Capture the cell that displays the provided text and extract its [X, Y] central coordinate. 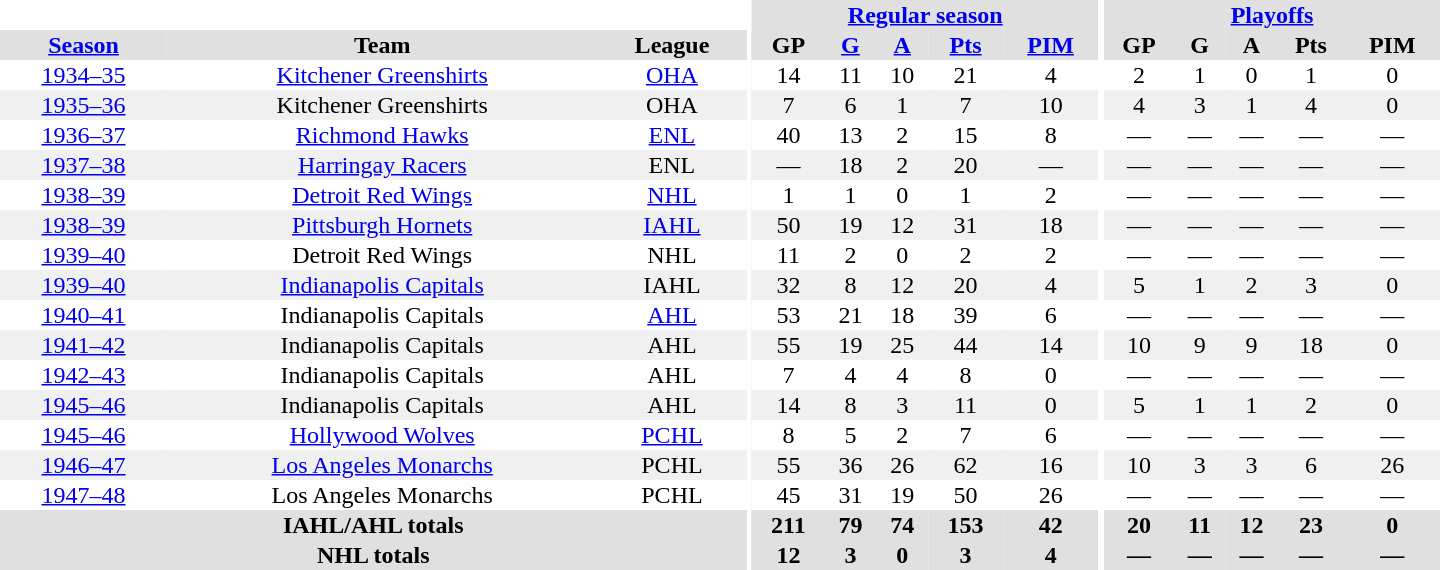
Richmond Hawks [382, 135]
39 [966, 315]
1942–43 [84, 375]
Hollywood Wolves [382, 435]
36 [851, 465]
League [672, 45]
44 [966, 345]
79 [851, 525]
23 [1310, 525]
211 [788, 525]
42 [1050, 525]
Regular season [925, 15]
13 [851, 135]
62 [966, 465]
Playoffs [1272, 15]
40 [788, 135]
1947–48 [84, 495]
15 [966, 135]
53 [788, 315]
1946–47 [84, 465]
16 [1050, 465]
1937–38 [84, 165]
Harringay Racers [382, 165]
1940–41 [84, 315]
Pittsburgh Hornets [382, 225]
32 [788, 285]
IAHL/AHL totals [373, 525]
153 [966, 525]
1935–36 [84, 105]
25 [902, 345]
Team [382, 45]
1934–35 [84, 75]
45 [788, 495]
Season [84, 45]
1941–42 [84, 345]
NHL totals [373, 555]
74 [902, 525]
1936–37 [84, 135]
